Output the [x, y] coordinate of the center of the cell containing the given text.  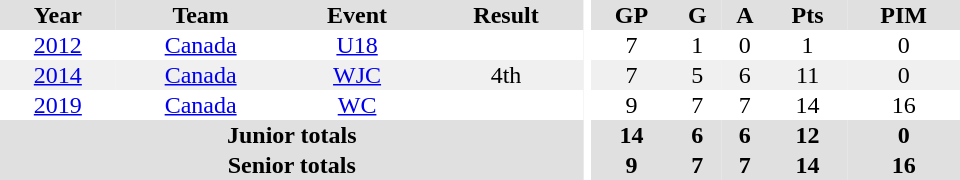
Result [506, 15]
Team [201, 15]
2014 [58, 75]
Event [358, 15]
WC [358, 105]
GP [631, 15]
U18 [358, 45]
PIM [904, 15]
Year [58, 15]
Pts [808, 15]
A [745, 15]
G [698, 15]
WJC [358, 75]
2012 [58, 45]
11 [808, 75]
Junior totals [292, 135]
12 [808, 135]
5 [698, 75]
Senior totals [292, 165]
2019 [58, 105]
4th [506, 75]
